Locate the cell with the specified text and output its (x, y) center coordinate. 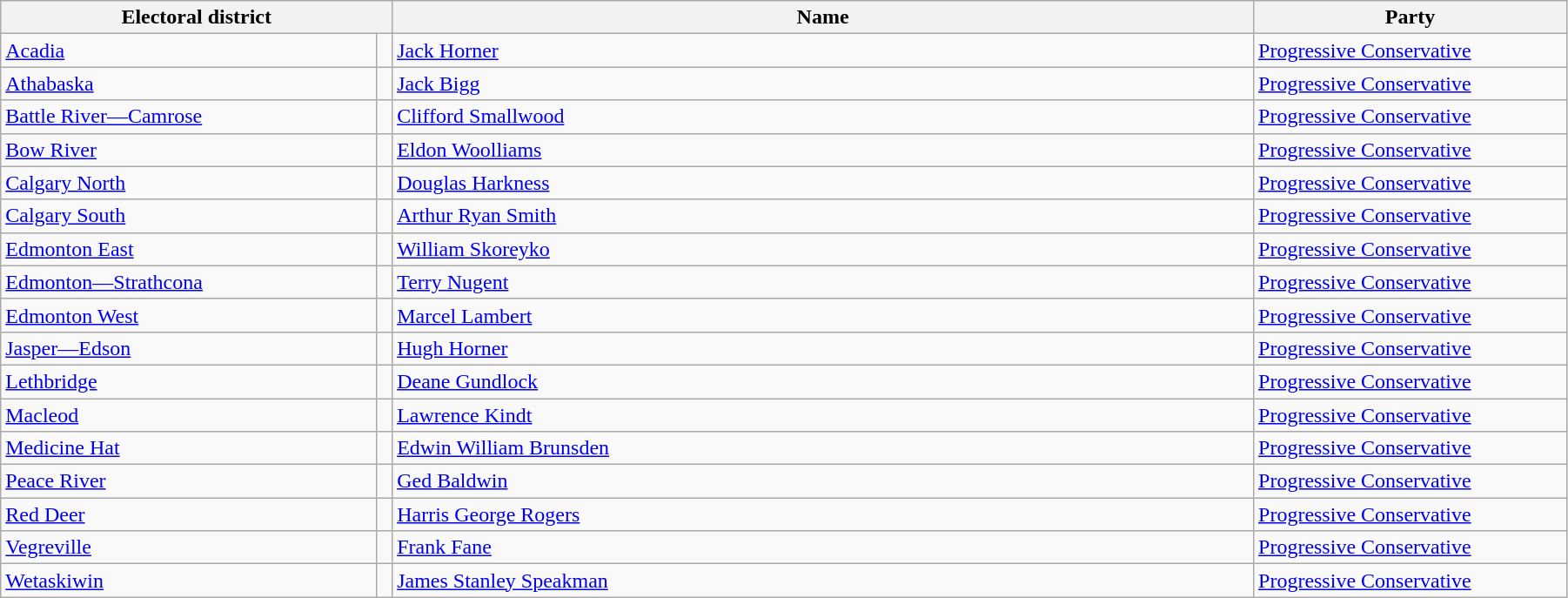
Athabaska (189, 84)
Party (1411, 17)
Ged Baldwin (823, 481)
William Skoreyko (823, 249)
Peace River (189, 481)
Bow River (189, 150)
Jack Bigg (823, 84)
Jack Horner (823, 50)
Arthur Ryan Smith (823, 216)
Vegreville (189, 548)
Clifford Smallwood (823, 117)
Macleod (189, 415)
Douglas Harkness (823, 183)
Calgary North (189, 183)
Terry Nugent (823, 282)
Acadia (189, 50)
Battle River—Camrose (189, 117)
Edmonton West (189, 315)
Medicine Hat (189, 448)
Lethbridge (189, 381)
Edmonton East (189, 249)
Frank Fane (823, 548)
Lawrence Kindt (823, 415)
Electoral district (197, 17)
Jasper—Edson (189, 348)
Deane Gundlock (823, 381)
Edmonton—Strathcona (189, 282)
Red Deer (189, 514)
Wetaskiwin (189, 581)
Marcel Lambert (823, 315)
Eldon Woolliams (823, 150)
Name (823, 17)
Calgary South (189, 216)
James Stanley Speakman (823, 581)
Edwin William Brunsden (823, 448)
Harris George Rogers (823, 514)
Hugh Horner (823, 348)
